Capture the cell that displays the provided text and extract its [X, Y] central coordinate. 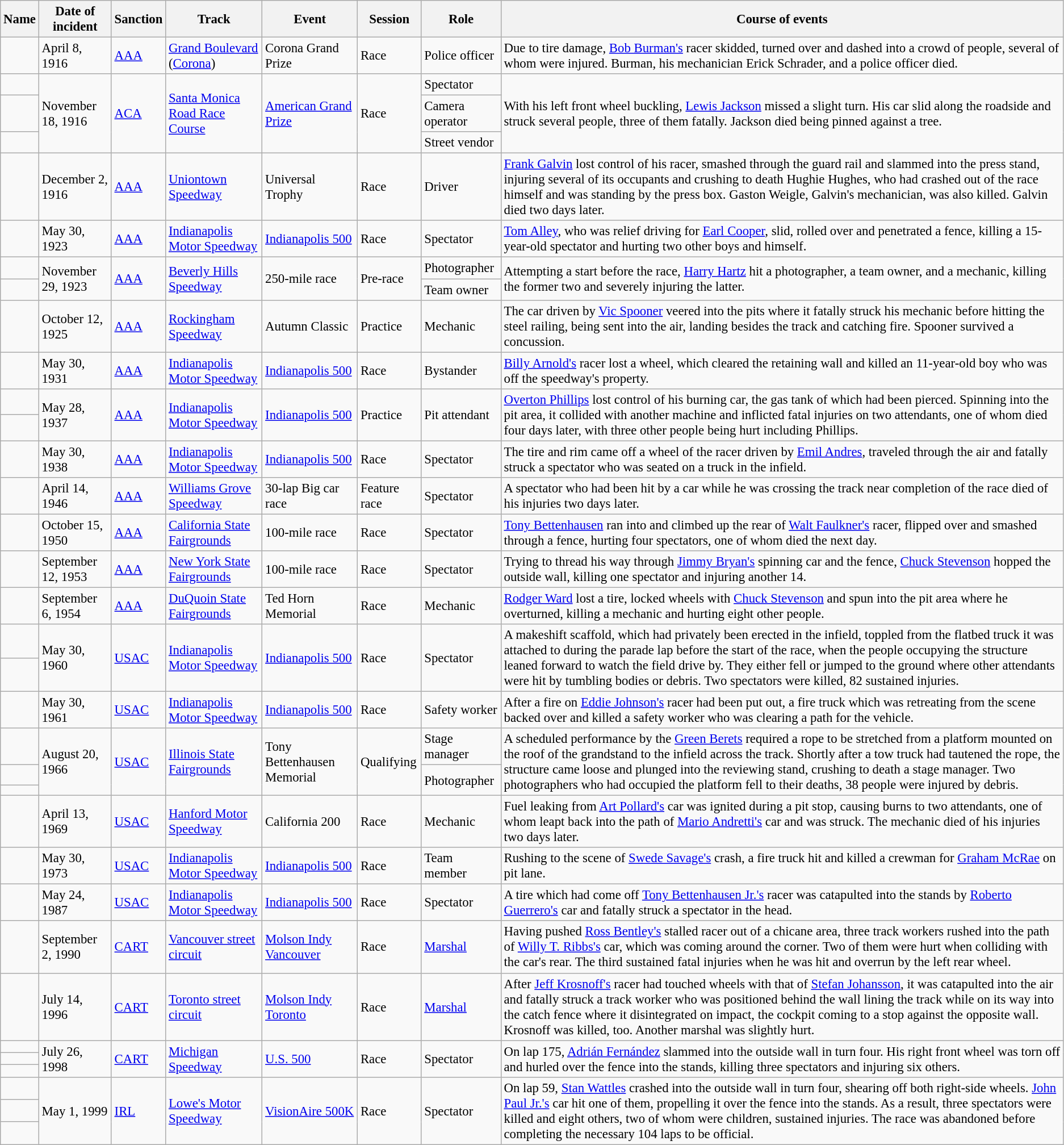
Course of events [782, 19]
U.S. 500 [310, 1059]
August 20, 1966 [75, 762]
May 30, 1923 [75, 239]
Name [20, 19]
Illinois State Fairgrounds [214, 762]
ACA [139, 114]
Tony Bettenhausen Memorial [310, 762]
New York State Fairgrounds [214, 569]
Pre-race [389, 278]
Universal Trophy [310, 187]
Uniontown Speedway [214, 187]
December 2, 1916 [75, 187]
May 30, 1938 [75, 459]
Molson Indy Toronto [310, 1006]
Grand Boulevard (Corona) [214, 56]
May 24, 1987 [75, 903]
May 30, 1931 [75, 370]
October 12, 1925 [75, 326]
Rushing to the scene of Swede Savage's crash, a fire truck hit and killed a crewman for Graham McRae on pit lane. [782, 866]
IRL [139, 1111]
September 12, 1953 [75, 569]
American Grand Prize [310, 114]
Autumn Classic [310, 326]
November 29, 1923 [75, 278]
Event [310, 19]
Corona Grand Prize [310, 56]
July 26, 1998 [75, 1059]
Role [461, 19]
Ted Horn Memorial [310, 605]
Michigan Speedway [214, 1059]
Camera operator [461, 114]
Driver [461, 187]
Session [389, 19]
30-lap Big car race [310, 496]
Street vendor [461, 143]
November 18, 1916 [75, 114]
September 2, 1990 [75, 947]
Team owner [461, 290]
October 15, 1950 [75, 533]
May 30, 1960 [75, 658]
May 30, 1973 [75, 866]
Qualifying [389, 762]
Police officer [461, 56]
Toronto street circuit [214, 1006]
DuQuoin State Fairgrounds [214, 605]
Hanford Motor Speedway [214, 822]
April 8, 1916 [75, 56]
Pit attendant [461, 415]
Feature race [389, 496]
California State Fairgrounds [214, 533]
Bystander [461, 370]
Safety worker [461, 710]
Lowe's Motor Speedway [214, 1111]
California 200 [310, 822]
Santa Monica Road Race Course [214, 114]
Rockingham Speedway [214, 326]
July 14, 1996 [75, 1006]
Team member [461, 866]
VisionAire 500K [310, 1111]
May 30, 1961 [75, 710]
Beverly Hills Speedway [214, 278]
Vancouver street circuit [214, 947]
May 1, 1999 [75, 1111]
September 6, 1954 [75, 605]
A spectator who had been hit by a car while he was crossing the track near completion of the race died of his injuries two days later. [782, 496]
April 13, 1969 [75, 822]
Track [214, 19]
Sanction [139, 19]
May 28, 1937 [75, 415]
Stage manager [461, 746]
Williams Grove Speedway [214, 496]
250-mile race [310, 278]
April 14, 1946 [75, 496]
Billy Arnold's racer lost a wheel, which cleared the retaining wall and killed an 11-year-old boy who was off the speedway's property. [782, 370]
Molson Indy Vancouver [310, 947]
Date of incident [75, 19]
